Return the [X, Y] coordinate for the center point of the cell that contains the specified text.  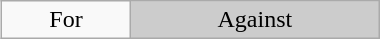
For [66, 20]
Against [254, 20]
